Return (X, Y) of the center of cell containing provided text 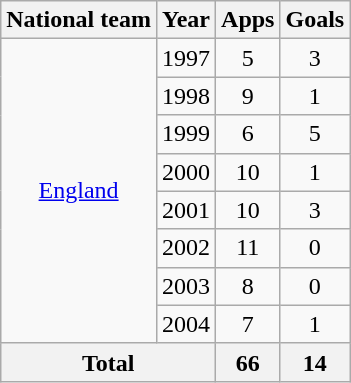
National team (79, 20)
2002 (186, 248)
8 (248, 286)
1997 (186, 58)
2000 (186, 172)
Year (186, 20)
1999 (186, 134)
Goals (315, 20)
2003 (186, 286)
7 (248, 324)
England (79, 191)
9 (248, 96)
66 (248, 362)
14 (315, 362)
11 (248, 248)
2004 (186, 324)
Apps (248, 20)
1998 (186, 96)
6 (248, 134)
2001 (186, 210)
Total (108, 362)
